Extract the (x, y) coordinate from the center of the cell holding the provided text.  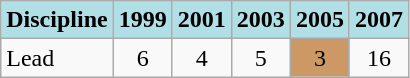
4 (202, 58)
6 (142, 58)
2005 (320, 20)
2007 (378, 20)
3 (320, 58)
Discipline (57, 20)
Lead (57, 58)
2003 (260, 20)
16 (378, 58)
2001 (202, 20)
1999 (142, 20)
5 (260, 58)
